Pinpoint the cell where the given text exists, returning its (X, Y) midpoint coordinate. 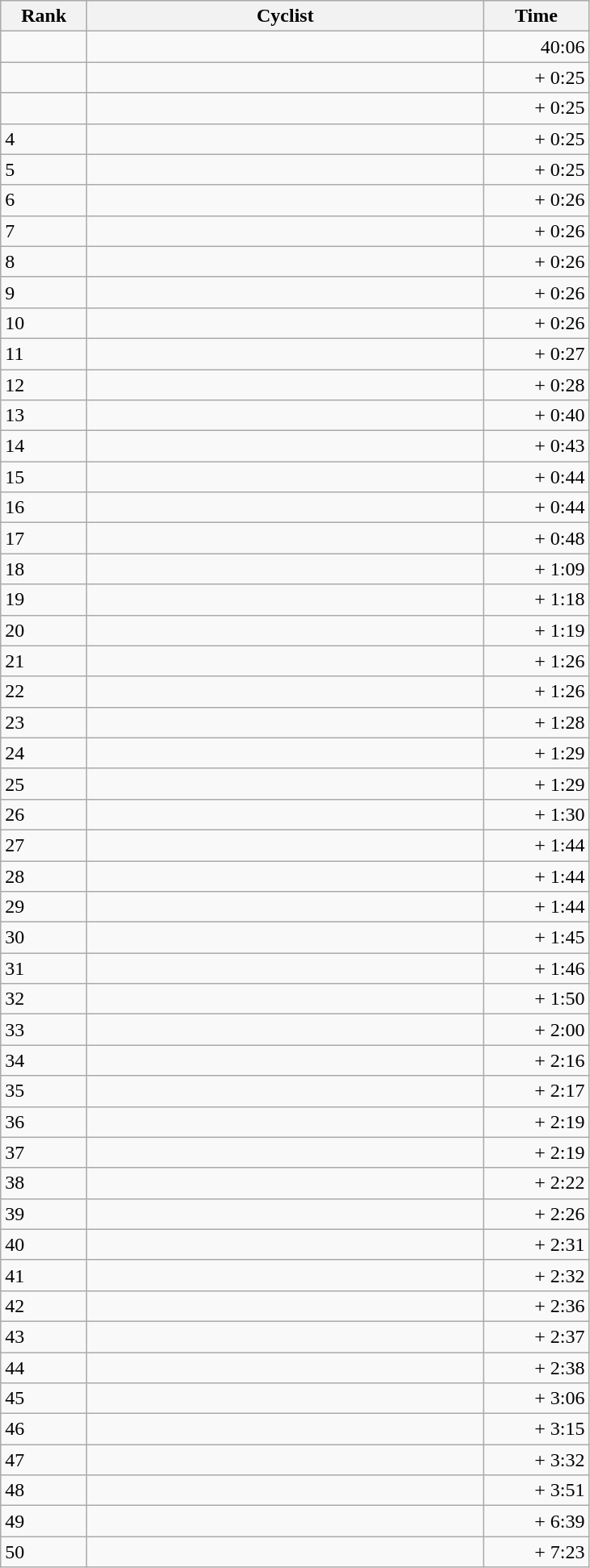
11 (44, 353)
8 (44, 261)
+ 3:32 (536, 1460)
37 (44, 1152)
20 (44, 630)
+ 0:27 (536, 353)
50 (44, 1552)
+ 1:28 (536, 722)
+ 2:32 (536, 1275)
10 (44, 323)
+ 1:18 (536, 600)
45 (44, 1399)
43 (44, 1336)
31 (44, 968)
6 (44, 200)
12 (44, 385)
14 (44, 446)
47 (44, 1460)
4 (44, 139)
27 (44, 845)
40 (44, 1244)
18 (44, 569)
Rank (44, 16)
29 (44, 907)
+ 2:26 (536, 1214)
28 (44, 876)
+ 1:09 (536, 569)
17 (44, 538)
+ 1:50 (536, 999)
+ 2:00 (536, 1030)
+ 1:19 (536, 630)
49 (44, 1521)
23 (44, 722)
+ 0:40 (536, 416)
39 (44, 1214)
30 (44, 938)
16 (44, 508)
40:06 (536, 47)
+ 2:22 (536, 1183)
41 (44, 1275)
21 (44, 661)
+ 2:37 (536, 1336)
38 (44, 1183)
+ 2:16 (536, 1060)
+ 1:46 (536, 968)
+ 2:17 (536, 1091)
+ 2:36 (536, 1306)
48 (44, 1491)
32 (44, 999)
5 (44, 169)
24 (44, 753)
46 (44, 1429)
+ 2:38 (536, 1368)
+ 1:30 (536, 814)
+ 3:15 (536, 1429)
+ 0:28 (536, 385)
42 (44, 1306)
+ 3:06 (536, 1399)
36 (44, 1122)
19 (44, 600)
+ 1:45 (536, 938)
+ 7:23 (536, 1552)
15 (44, 477)
+ 3:51 (536, 1491)
+ 6:39 (536, 1521)
13 (44, 416)
9 (44, 292)
22 (44, 692)
25 (44, 784)
+ 0:48 (536, 538)
+ 0:43 (536, 446)
Time (536, 16)
Cyclist (286, 16)
34 (44, 1060)
44 (44, 1368)
26 (44, 814)
35 (44, 1091)
7 (44, 231)
+ 2:31 (536, 1244)
33 (44, 1030)
